Pinpoint the cell where the given text exists, returning its (X, Y) midpoint coordinate. 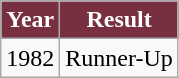
Runner-Up (120, 58)
Result (120, 20)
1982 (30, 58)
Year (30, 20)
